Scan for the cell matching the given text and deliver its [X, Y] coordinate at center. 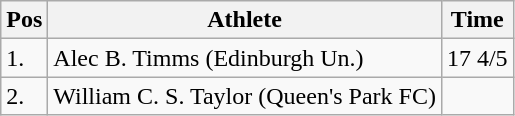
William C. S. Taylor (Queen's Park FC) [245, 96]
1. [24, 58]
Alec B. Timms (Edinburgh Un.) [245, 58]
Pos [24, 20]
2. [24, 96]
Time [477, 20]
17 4/5 [477, 58]
Athlete [245, 20]
